Capture the cell that displays the provided text and extract its (x, y) central coordinate. 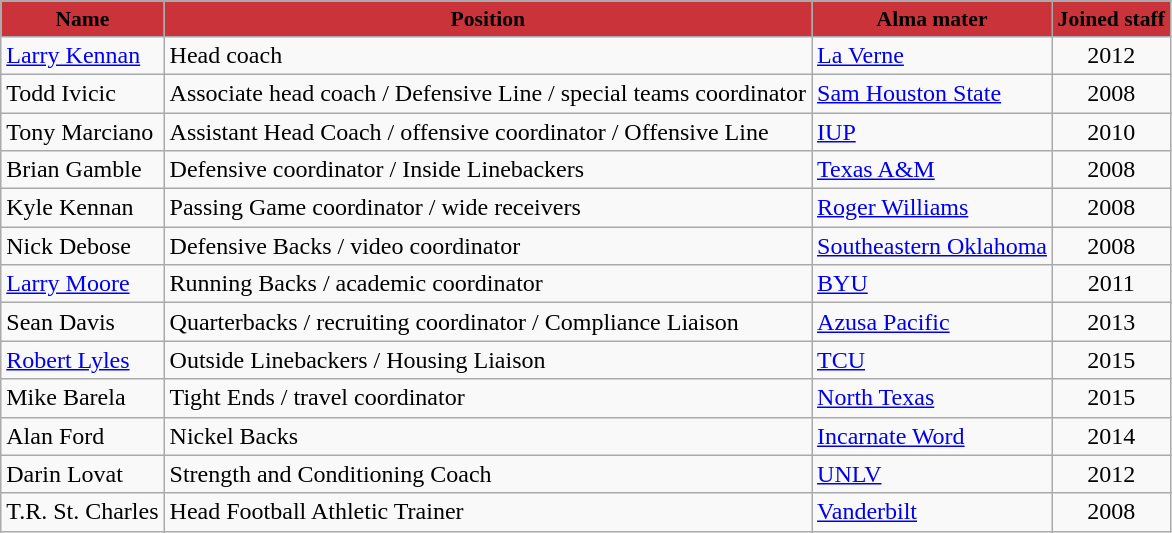
Tony Marciano (82, 131)
Assistant Head Coach / offensive coordinator / Offensive Line (488, 131)
Vanderbilt (932, 512)
Tight Ends / travel coordinator (488, 398)
BYU (932, 284)
Name (82, 19)
T.R. St. Charles (82, 512)
2013 (1112, 322)
Alan Ford (82, 436)
Nickel Backs (488, 436)
IUP (932, 131)
2010 (1112, 131)
Passing Game coordinator / wide receivers (488, 208)
Quarterbacks / recruiting coordinator / Compliance Liaison (488, 322)
Defensive coordinator / Inside Linebackers (488, 170)
Larry Moore (82, 284)
Azusa Pacific (932, 322)
TCU (932, 360)
Associate head coach / Defensive Line / special teams coordinator (488, 93)
Head Football Athletic Trainer (488, 512)
Robert Lyles (82, 360)
Brian Gamble (82, 170)
Head coach (488, 55)
Incarnate Word (932, 436)
Defensive Backs / video coordinator (488, 246)
Strength and Conditioning Coach (488, 474)
La Verne (932, 55)
Alma mater (932, 19)
Mike Barela (82, 398)
Todd Ivicic (82, 93)
Position (488, 19)
Joined staff (1112, 19)
2014 (1112, 436)
Roger Williams (932, 208)
Outside Linebackers / Housing Liaison (488, 360)
Southeastern Oklahoma (932, 246)
Texas A&M (932, 170)
Sean Davis (82, 322)
North Texas (932, 398)
Running Backs / academic coordinator (488, 284)
Kyle Kennan (82, 208)
UNLV (932, 474)
Darin Lovat (82, 474)
Larry Kennan (82, 55)
2011 (1112, 284)
Nick Debose (82, 246)
Sam Houston State (932, 93)
